Find where the given text appears and provide that cell's center as (x, y) coordinate. 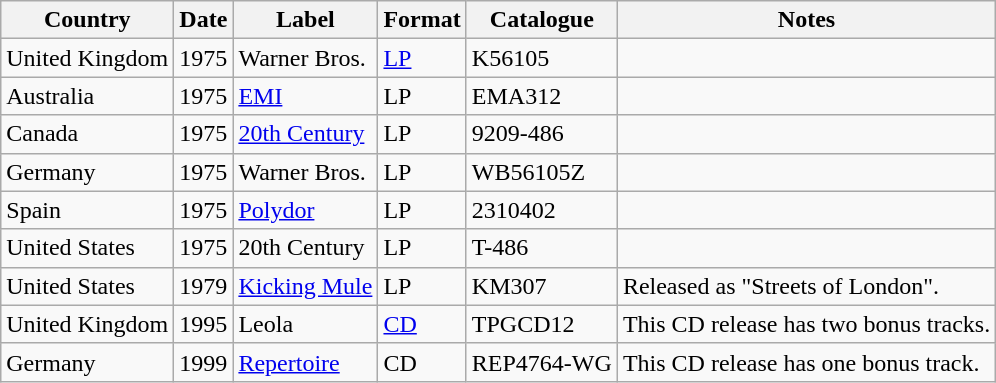
1999 (204, 362)
Format (422, 20)
Country (88, 20)
1995 (204, 324)
Label (306, 20)
Canada (88, 134)
Spain (88, 210)
Date (204, 20)
1979 (204, 286)
2310402 (542, 210)
Australia (88, 96)
This CD release has two bonus tracks. (806, 324)
WB56105Z (542, 172)
Kicking Mule (306, 286)
K56105 (542, 58)
Polydor (306, 210)
Repertoire (306, 362)
Notes (806, 20)
T-486 (542, 248)
KM307 (542, 286)
Catalogue (542, 20)
9209-486 (542, 134)
Leola (306, 324)
Released as "Streets of London". (806, 286)
TPGCD12 (542, 324)
This CD release has one bonus track. (806, 362)
EMA312 (542, 96)
EMI (306, 96)
REP4764-WG (542, 362)
